Output the [x, y] coordinate of the center of the cell containing the given text.  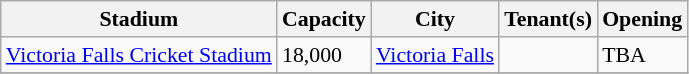
Victoria Falls Cricket Stadium [139, 54]
Victoria Falls [435, 54]
Tenant(s) [548, 19]
Opening [642, 19]
18,000 [324, 54]
Stadium [139, 19]
City [435, 19]
Capacity [324, 19]
TBA [642, 54]
